Find where the given text appears and provide that cell's center as (x, y) coordinate. 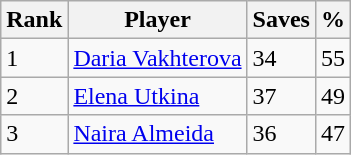
34 (281, 58)
37 (281, 96)
36 (281, 134)
55 (332, 58)
Rank (34, 20)
2 (34, 96)
Naira Almeida (158, 134)
Player (158, 20)
3 (34, 134)
% (332, 20)
Saves (281, 20)
Elena Utkina (158, 96)
Daria Vakhterova (158, 58)
1 (34, 58)
47 (332, 134)
49 (332, 96)
